Return [x, y] of the center of cell containing provided text 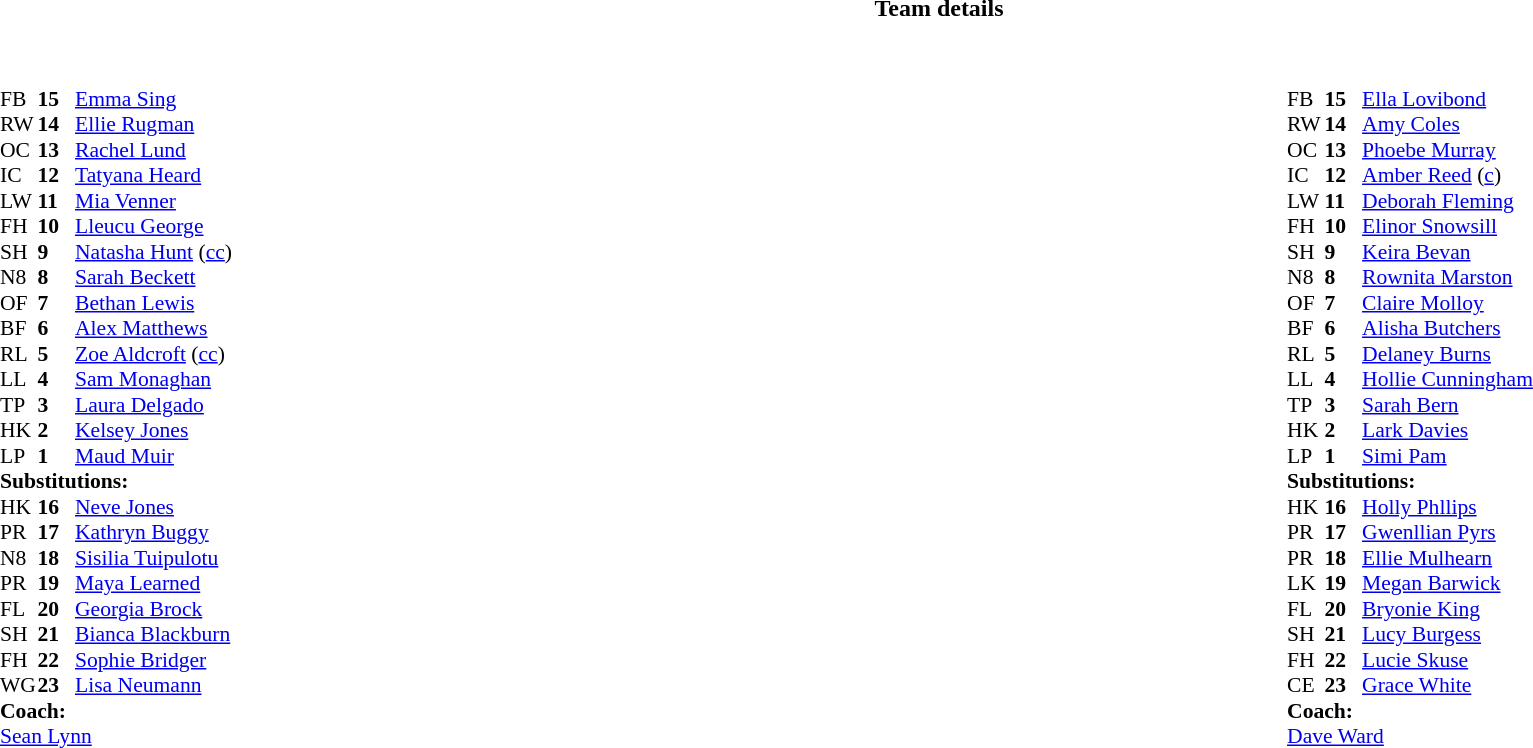
Sarah Bern [1448, 405]
Emma Sing [154, 99]
Natasha Hunt (cc) [154, 252]
Maud Muir [154, 456]
Neve Jones [154, 507]
Lark Davies [1448, 431]
Deborah Fleming [1448, 201]
Sisilia Tuipulotu [154, 558]
LK [1306, 583]
Georgia Brock [154, 609]
Alisha Butchers [1448, 329]
Ella Lovibond [1448, 99]
Alex Matthews [154, 329]
Mia Venner [154, 201]
Lisa Neumann [154, 685]
Lucie Skuse [1448, 660]
Elinor Snowsill [1448, 227]
Bethan Lewis [154, 303]
Rownita Marston [1448, 277]
Holly Phllips [1448, 507]
Claire Molloy [1448, 303]
Bianca Blackburn [154, 635]
Grace White [1448, 685]
Ellie Rugman [154, 125]
Keira Bevan [1448, 252]
Amy Coles [1448, 125]
Lucy Burgess [1448, 635]
Phoebe Murray [1448, 150]
Maya Learned [154, 583]
Zoe Aldcroft (cc) [154, 354]
Hollie Cunningham [1448, 379]
Simi Pam [1448, 456]
Rachel Lund [154, 150]
Kelsey Jones [154, 431]
Gwenllian Pyrs [1448, 533]
Sam Monaghan [154, 379]
Lleucu George [154, 227]
Ellie Mulhearn [1448, 558]
Sarah Beckett [154, 277]
Tatyana Heard [154, 175]
Kathryn Buggy [154, 533]
Amber Reed (c) [1448, 175]
Sophie Bridger [154, 660]
Megan Barwick [1448, 583]
Delaney Burns [1448, 354]
CE [1306, 685]
Bryonie King [1448, 609]
Laura Delgado [154, 405]
WG [19, 685]
